Extract the (x, y) coordinate from the center of the cell holding the provided text.  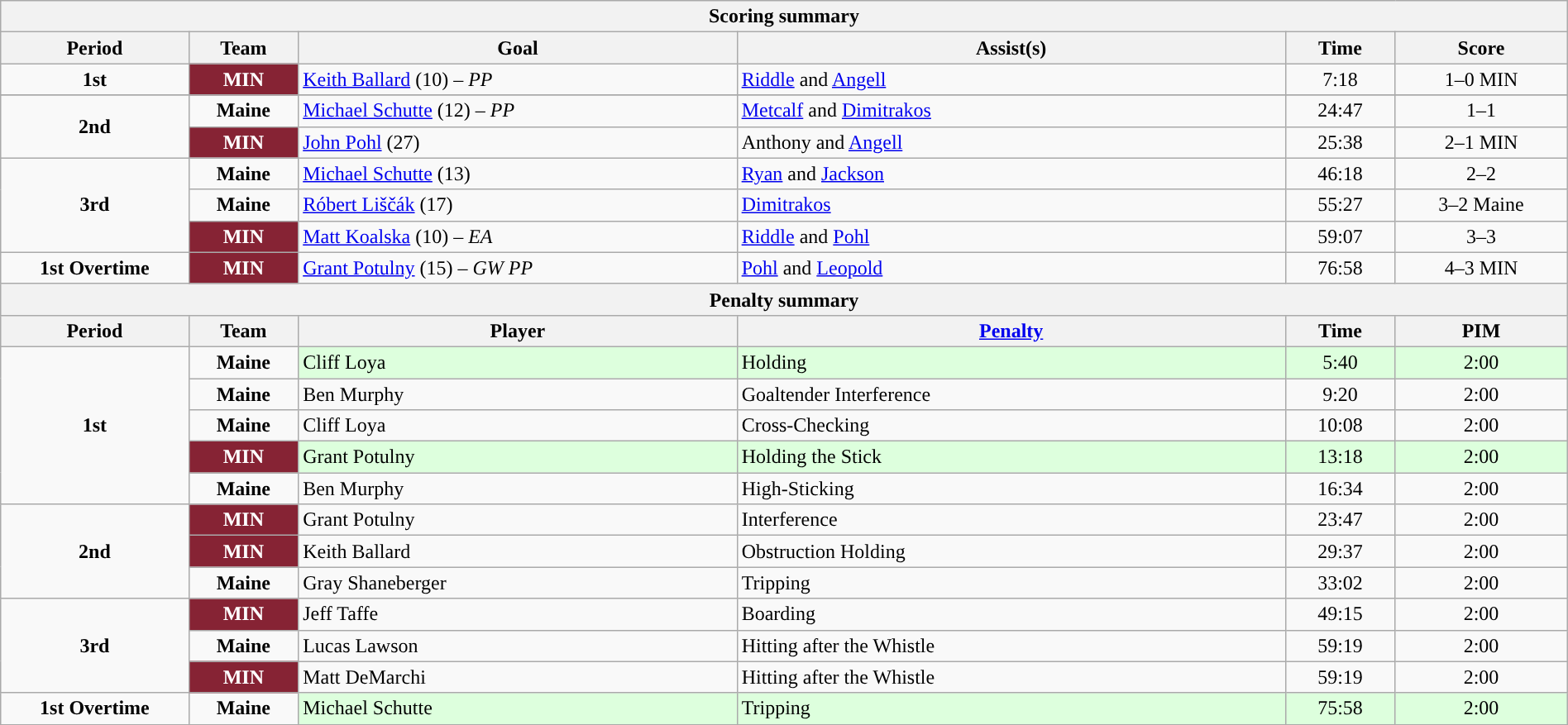
Gray Shaneberger (518, 583)
Holding (1011, 362)
Penalty (1011, 331)
Michael Schutte (13) (518, 174)
Anthony and Angell (1011, 142)
1–1 (1481, 111)
Score (1481, 48)
Ryan and Jackson (1011, 174)
24:47 (1340, 111)
2–1 MIN (1481, 142)
29:37 (1340, 551)
75:58 (1340, 708)
Boarding (1011, 614)
Keith Ballard (518, 551)
Holding the Stick (1011, 457)
5:40 (1340, 362)
4–3 MIN (1481, 268)
Matt DeMarchi (518, 677)
Riddle and Pohl (1011, 236)
25:38 (1340, 142)
Player (518, 331)
Róbert Liščák (17) (518, 205)
Keith Ballard (10) – PP (518, 79)
3–2 Maine (1481, 205)
33:02 (1340, 583)
76:58 (1340, 268)
John Pohl (27) (518, 142)
7:18 (1340, 79)
Cross-Checking (1011, 426)
23:47 (1340, 520)
Dimitrakos (1011, 205)
55:27 (1340, 205)
Metcalf and Dimitrakos (1011, 111)
Interference (1011, 520)
10:08 (1340, 426)
Pohl and Leopold (1011, 268)
Jeff Taffe (518, 614)
Scoring summary (784, 17)
16:34 (1340, 489)
PIM (1481, 331)
Obstruction Holding (1011, 551)
Riddle and Angell (1011, 79)
Michael Schutte (12) – PP (518, 111)
2–2 (1481, 174)
Goaltender Interference (1011, 394)
Matt Koalska (10) – EA (518, 236)
Penalty summary (784, 299)
Assist(s) (1011, 48)
59:07 (1340, 236)
1–0 MIN (1481, 79)
Goal (518, 48)
High-Sticking (1011, 489)
13:18 (1340, 457)
49:15 (1340, 614)
46:18 (1340, 174)
3–3 (1481, 236)
Grant Potulny (15) – GW PP (518, 268)
Michael Schutte (518, 708)
Lucas Lawson (518, 646)
9:20 (1340, 394)
